Return the [X, Y] coordinate for the center point of the cell that contains the specified text.  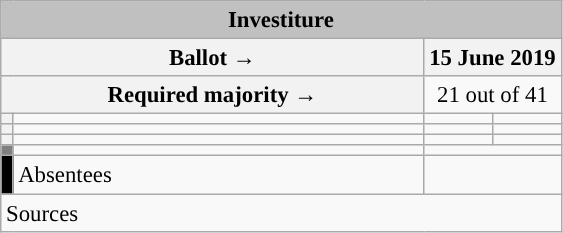
Ballot → [212, 58]
Required majority → [212, 95]
Sources [281, 213]
21 out of 41 [492, 95]
15 June 2019 [492, 58]
Investiture [281, 20]
Absentees [218, 175]
